Provide the [X, Y] coordinate of the cell's center where the given text is located.  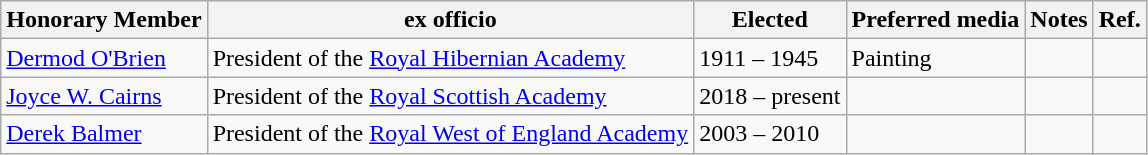
1911 – 1945 [770, 58]
Preferred media [936, 20]
Painting [936, 58]
Derek Balmer [104, 134]
Dermod O'Brien [104, 58]
Ref. [1120, 20]
2018 – present [770, 96]
ex officio [450, 20]
Honorary Member [104, 20]
2003 – 2010 [770, 134]
Elected [770, 20]
President of the Royal Hibernian Academy [450, 58]
Notes [1059, 20]
President of the Royal Scottish Academy [450, 96]
Joyce W. Cairns [104, 96]
President of the Royal West of England Academy [450, 134]
